Output the [X, Y] coordinate of the center of the cell containing the given text.  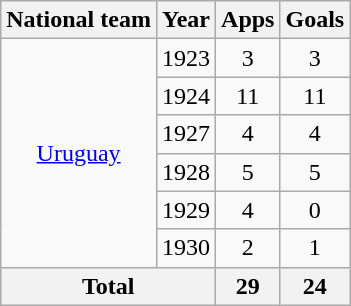
29 [248, 286]
1924 [186, 96]
1927 [186, 134]
0 [315, 210]
Year [186, 20]
1 [315, 248]
1929 [186, 210]
1930 [186, 248]
Apps [248, 20]
1923 [186, 58]
National team [79, 20]
1928 [186, 172]
Total [108, 286]
24 [315, 286]
Uruguay [79, 153]
Goals [315, 20]
2 [248, 248]
